Provide the [x, y] coordinate of the cell's center where the given text is located.  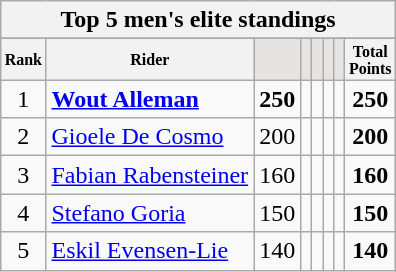
TotalPoints [370, 60]
Eskil Evensen-Lie [150, 251]
4 [24, 213]
Fabian Rabensteiner [150, 175]
Rank [24, 60]
Stefano Goria [150, 213]
Top 5 men's elite standings [198, 20]
2 [24, 137]
Gioele De Cosmo [150, 137]
Rider [150, 60]
5 [24, 251]
3 [24, 175]
1 [24, 99]
Wout Alleman [150, 99]
